Scan for the cell matching the given text and deliver its (X, Y) coordinate at center. 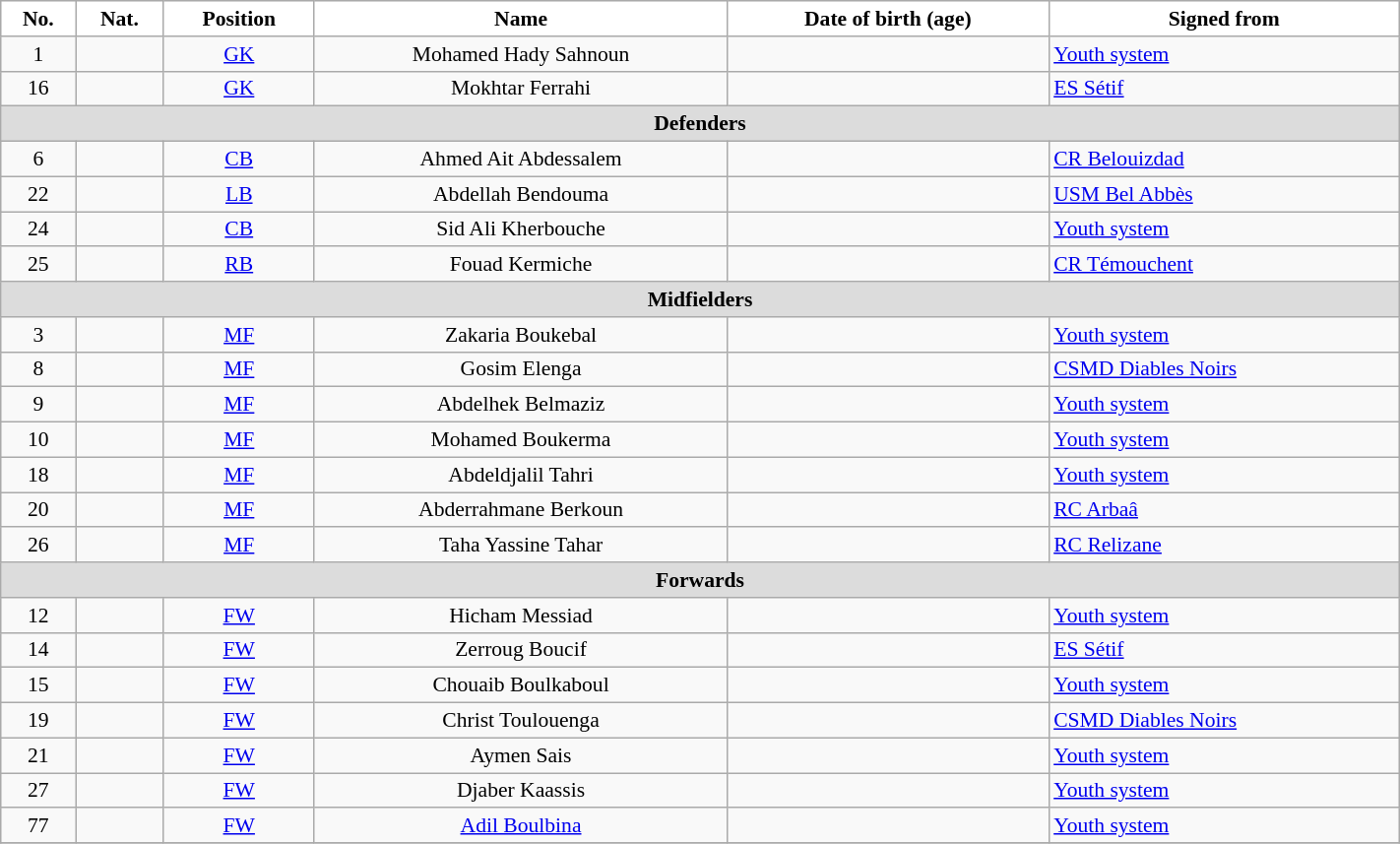
Djaber Kaassis (520, 791)
Gosim Elenga (520, 369)
Defenders (700, 124)
LB (238, 194)
Name (520, 19)
10 (38, 440)
9 (38, 405)
24 (38, 229)
Nat. (120, 19)
Adil Boulbina (520, 826)
RC Relizane (1224, 546)
Mokhtar Ferrahi (520, 89)
18 (38, 475)
Abdeldjalil Tahri (520, 475)
12 (38, 616)
Sid Ali Kherbouche (520, 229)
Abdellah Bendouma (520, 194)
20 (38, 510)
26 (38, 546)
Ahmed Ait Abdessalem (520, 160)
Christ Toulouenga (520, 721)
CR Témouchent (1224, 265)
Abdelhek Belmaziz (520, 405)
27 (38, 791)
Signed from (1224, 19)
Hicham Messiad (520, 616)
19 (38, 721)
RB (238, 265)
Zerroug Boucif (520, 650)
22 (38, 194)
14 (38, 650)
25 (38, 265)
Midfielders (700, 299)
Taha Yassine Tahar (520, 546)
Date of birth (age) (888, 19)
Mohamed Hady Sahnoun (520, 54)
1 (38, 54)
Fouad Kermiche (520, 265)
77 (38, 826)
8 (38, 369)
21 (38, 755)
CR Belouizdad (1224, 160)
No. (38, 19)
Mohamed Boukerma (520, 440)
Aymen Sais (520, 755)
6 (38, 160)
Chouaib Boulkaboul (520, 685)
USM Bel Abbès (1224, 194)
RC Arbaâ (1224, 510)
Position (238, 19)
Zakaria Boukebal (520, 335)
15 (38, 685)
Abderrahmane Berkoun (520, 510)
Forwards (700, 580)
16 (38, 89)
3 (38, 335)
